Provide the [X, Y] coordinate of the cell's center where the given text is located.  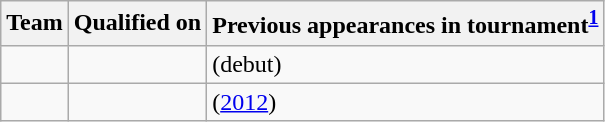
Qualified on [137, 24]
(debut) [406, 64]
Previous appearances in tournament1 [406, 24]
(2012) [406, 102]
Team [35, 24]
